Find where the given text appears and provide that cell's center as (x, y) coordinate. 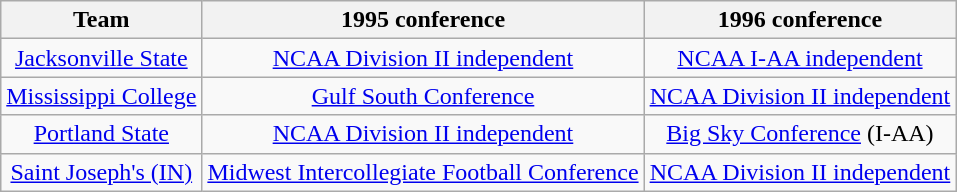
1995 conference (423, 20)
Mississippi College (102, 96)
Portland State (102, 134)
Jacksonville State (102, 58)
Midwest Intercollegiate Football Conference (423, 172)
Saint Joseph's (IN) (102, 172)
Big Sky Conference (I-AA) (800, 134)
Gulf South Conference (423, 96)
NCAA I-AA independent (800, 58)
1996 conference (800, 20)
Team (102, 20)
